Return (x, y) of the center of cell containing provided text 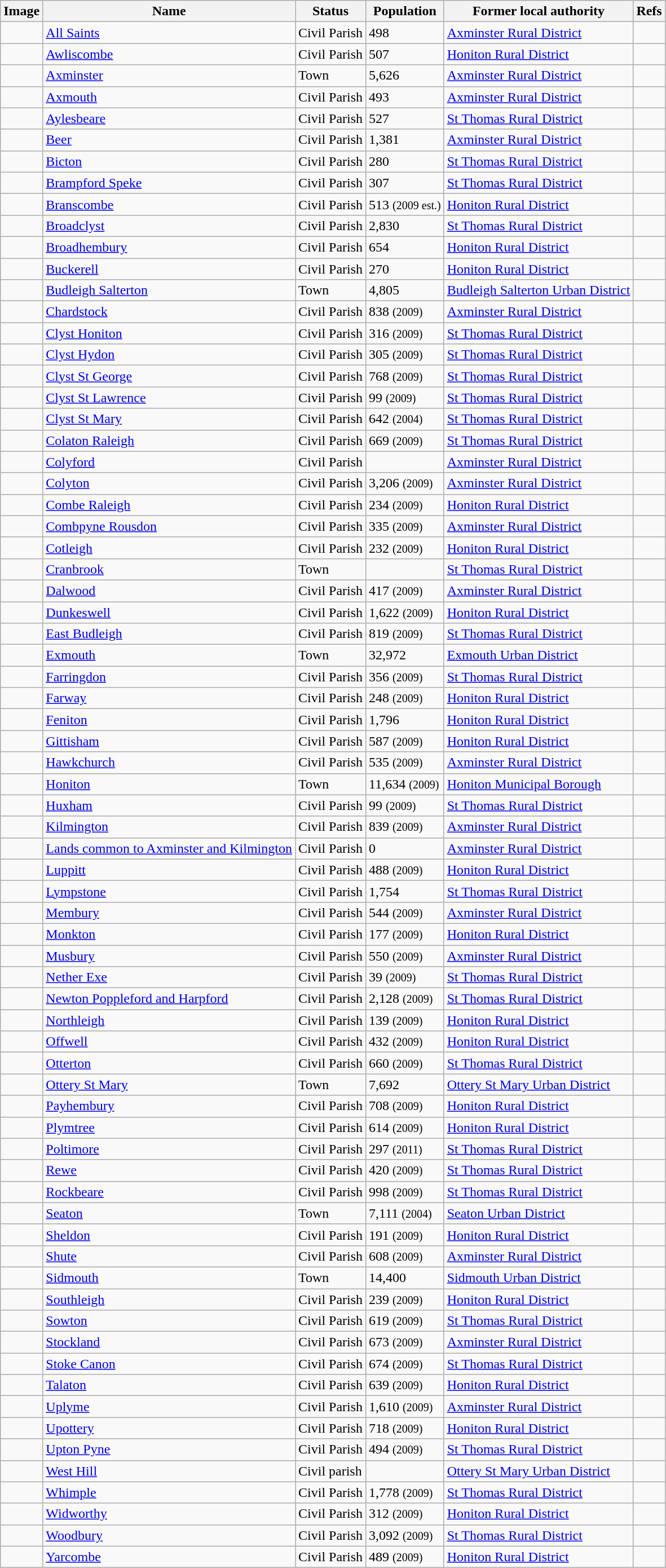
839 (2009) (405, 827)
1,381 (405, 140)
Poltimore (169, 1149)
Brampford Speke (169, 183)
Dalwood (169, 591)
Farway (169, 698)
Combpyne Rousdon (169, 526)
493 (405, 97)
660 (2009) (405, 1063)
Woodbury (169, 1535)
Offwell (169, 1042)
Seaton (169, 1213)
544 (2009) (405, 913)
1,796 (405, 720)
312 (2009) (405, 1514)
Beer (169, 140)
432 (2009) (405, 1042)
Clyst St Mary (169, 419)
768 (2009) (405, 376)
Axmouth (169, 97)
507 (405, 54)
177 (2009) (405, 934)
356 (2009) (405, 677)
Upottery (169, 1428)
550 (2009) (405, 956)
Status (330, 11)
673 (2009) (405, 1342)
Image (21, 11)
5,626 (405, 76)
7,692 (405, 1085)
Lympstone (169, 891)
1,754 (405, 891)
Southleigh (169, 1299)
488 (2009) (405, 870)
Branscombe (169, 204)
Axminster (169, 76)
420 (2009) (405, 1170)
Upton Pyne (169, 1450)
Farringdon (169, 677)
Chardstock (169, 312)
619 (2009) (405, 1321)
Budleigh Salterton (169, 290)
Cranbrook (169, 569)
Whimple (169, 1492)
1,610 (2009) (405, 1407)
Northleigh (169, 1020)
Buckerell (169, 269)
297 (2011) (405, 1149)
Combe Raleigh (169, 505)
32,972 (405, 655)
Honiton Municipal Borough (539, 784)
Broadclyst (169, 226)
708 (2009) (405, 1106)
Hawkchurch (169, 763)
Membury (169, 913)
307 (405, 183)
Clyst Honiton (169, 333)
587 (2009) (405, 741)
819 (2009) (405, 634)
417 (2009) (405, 591)
39 (2009) (405, 977)
718 (2009) (405, 1428)
Clyst St Lawrence (169, 398)
998 (2009) (405, 1192)
Population (405, 11)
Stoke Canon (169, 1364)
4,805 (405, 290)
Colyton (169, 483)
305 (2009) (405, 355)
West Hill (169, 1471)
3,206 (2009) (405, 483)
232 (2009) (405, 548)
Talaton (169, 1385)
Awliscombe (169, 54)
498 (405, 33)
Colaton Raleigh (169, 441)
Feniton (169, 720)
Huxham (169, 805)
Rewe (169, 1170)
838 (2009) (405, 312)
Honiton (169, 784)
Clyst St George (169, 376)
270 (405, 269)
Stockland (169, 1342)
Payhembury (169, 1106)
Colyford (169, 462)
7,111 (2004) (405, 1213)
234 (2009) (405, 505)
Luppitt (169, 870)
2,128 (2009) (405, 999)
11,634 (2009) (405, 784)
Widworthy (169, 1514)
1,778 (2009) (405, 1492)
614 (2009) (405, 1127)
Gittisham (169, 741)
669 (2009) (405, 441)
280 (405, 161)
Bicton (169, 161)
Nether Exe (169, 977)
Exmouth (169, 655)
674 (2009) (405, 1364)
Budleigh Salterton Urban District (539, 290)
Former local authority (539, 11)
489 (2009) (405, 1557)
Otterton (169, 1063)
Shute (169, 1256)
Exmouth Urban District (539, 655)
Musbury (169, 956)
East Budleigh (169, 634)
Clyst Hydon (169, 355)
Plymtree (169, 1127)
1,622 (2009) (405, 612)
248 (2009) (405, 698)
527 (405, 118)
Refs (649, 11)
239 (2009) (405, 1299)
316 (2009) (405, 333)
Aylesbeare (169, 118)
Sheldon (169, 1235)
3,092 (2009) (405, 1535)
All Saints (169, 33)
642 (2004) (405, 419)
494 (2009) (405, 1450)
Sidmouth (169, 1278)
191 (2009) (405, 1235)
Kilmington (169, 827)
639 (2009) (405, 1385)
Lands common to Axminster and Kilmington (169, 848)
335 (2009) (405, 526)
Sidmouth Urban District (539, 1278)
Monkton (169, 934)
Seaton Urban District (539, 1213)
654 (405, 247)
535 (2009) (405, 763)
2,830 (405, 226)
Cotleigh (169, 548)
Dunkeswell (169, 612)
Rockbeare (169, 1192)
Newton Poppleford and Harpford (169, 999)
0 (405, 848)
Ottery St Mary (169, 1085)
513 (2009 est.) (405, 204)
Name (169, 11)
14,400 (405, 1278)
Broadhembury (169, 247)
Sowton (169, 1321)
Uplyme (169, 1407)
139 (2009) (405, 1020)
Yarcombe (169, 1557)
608 (2009) (405, 1256)
Civil parish (330, 1471)
